Return (X, Y) of the center of cell containing provided text 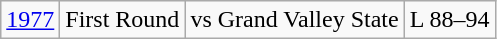
L 88–94 (450, 20)
vs Grand Valley State (294, 20)
First Round (122, 20)
1977 (30, 20)
